Output the [X, Y] coordinate of the center of the cell containing the given text.  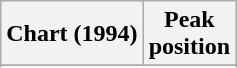
Chart (1994) [72, 34]
Peakposition [189, 34]
